Return the (X, Y) coordinate for the center point of the cell that contains the specified text.  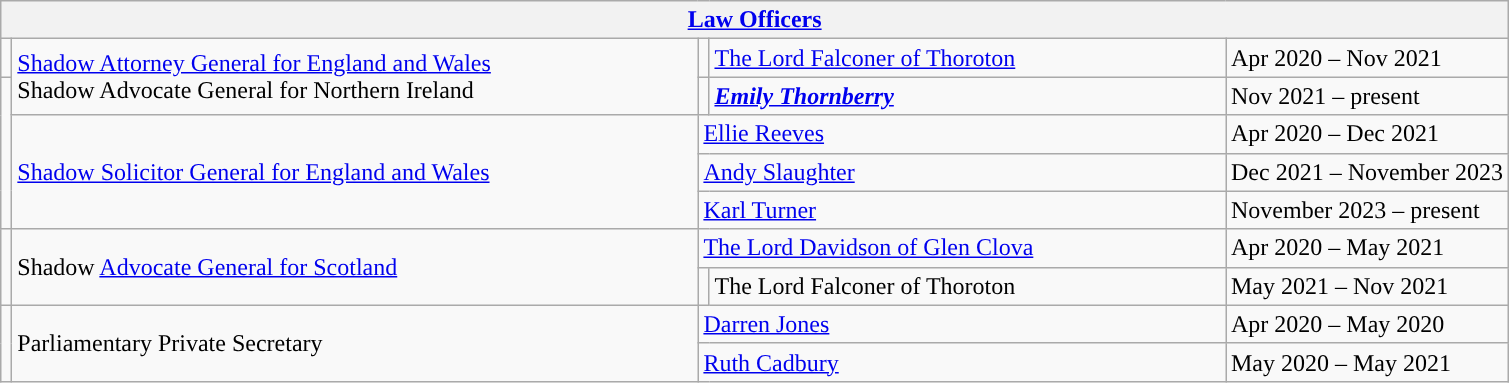
Emily Thornberry (968, 96)
Ellie Reeves (962, 134)
Shadow Solicitor General for England and Wales (355, 172)
Apr 2020 – Nov 2021 (1368, 58)
Apr 2020 – May 2020 (1368, 324)
Ruth Cadbury (962, 362)
Apr 2020 – May 2021 (1368, 248)
Nov 2021 – present (1368, 96)
Dec 2021 – November 2023 (1368, 172)
Darren Jones (962, 324)
Law Officers (755, 20)
Parliamentary Private Secretary (355, 343)
Apr 2020 – Dec 2021 (1368, 134)
Shadow Attorney General for England and WalesShadow Advocate General for Northern Ireland (355, 77)
Shadow Advocate General for Scotland (355, 267)
Andy Slaughter (962, 172)
May 2021 – Nov 2021 (1368, 286)
The Lord Davidson of Glen Clova (962, 248)
May 2020 – May 2021 (1368, 362)
Karl Turner (962, 210)
November 2023 – present (1368, 210)
